Scan for the cell matching the given text and deliver its (x, y) coordinate at center. 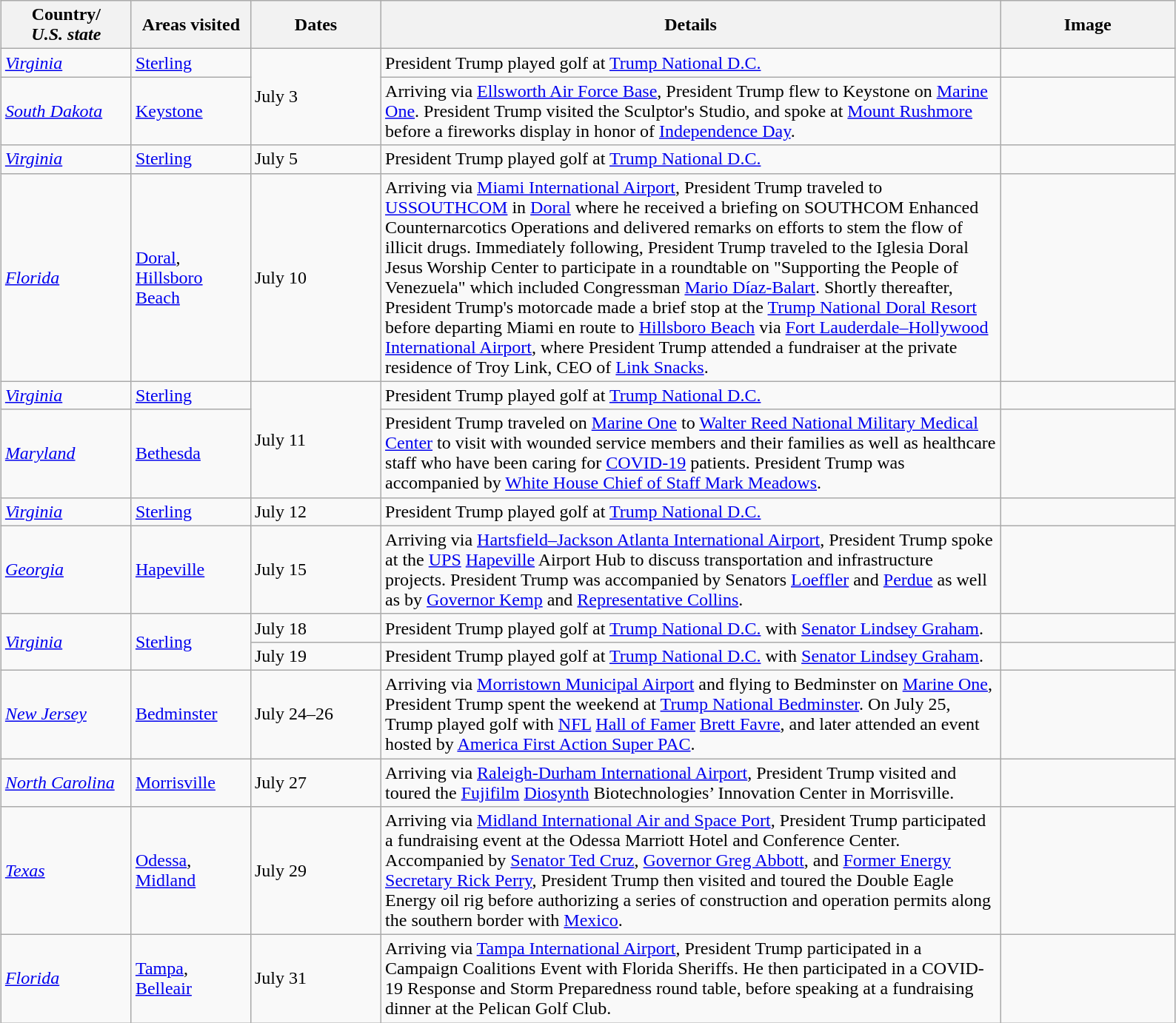
Doral, Hillsboro Beach (191, 277)
Hapeville (191, 570)
July 3 (315, 97)
July 5 (315, 159)
Areas visited (191, 25)
Image (1088, 25)
Dates (315, 25)
South Dakota (66, 111)
Tampa, Belleair (191, 979)
July 31 (315, 979)
Morrisville (191, 782)
Maryland (66, 453)
July 15 (315, 570)
Country/U.S. state (66, 25)
July 24–26 (315, 714)
Odessa, Midland (191, 871)
July 29 (315, 871)
Details (691, 25)
July 19 (315, 656)
July 10 (315, 277)
Bethesda (191, 453)
July 12 (315, 511)
Georgia (66, 570)
July 18 (315, 628)
Keystone (191, 111)
North Carolina (66, 782)
July 27 (315, 782)
July 11 (315, 440)
New Jersey (66, 714)
Bedminster (191, 714)
Texas (66, 871)
